Return the [x, y] coordinate for the center point of the cell that contains the specified text.  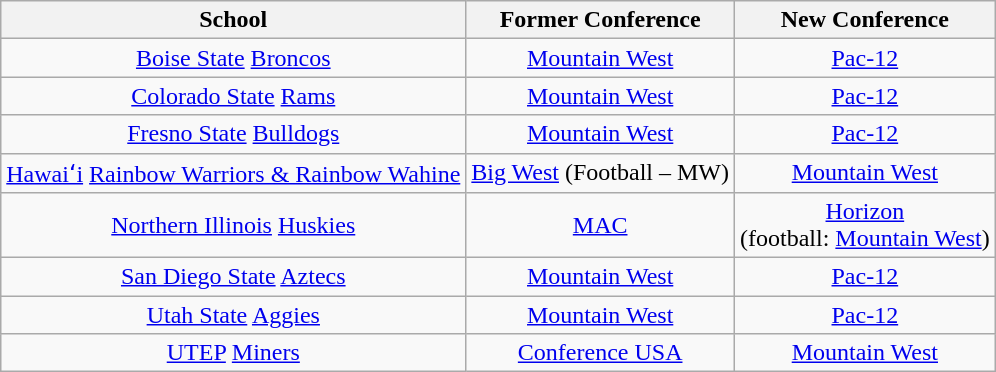
Big West (Football – MW) [600, 173]
MAC [600, 226]
Conference USA [600, 353]
Colorado State Rams [234, 96]
Northern Illinois Huskies [234, 226]
Horizon(football: Mountain West) [866, 226]
Boise State Broncos [234, 58]
Fresno State Bulldogs [234, 134]
Utah State Aggies [234, 315]
UTEP Miners [234, 353]
New Conference [866, 20]
School [234, 20]
Hawaiʻi Rainbow Warriors & Rainbow Wahine [234, 173]
San Diego State Aztecs [234, 277]
Former Conference [600, 20]
